Detect which cell encompasses the target text, then output its [X, Y] center coordinate. 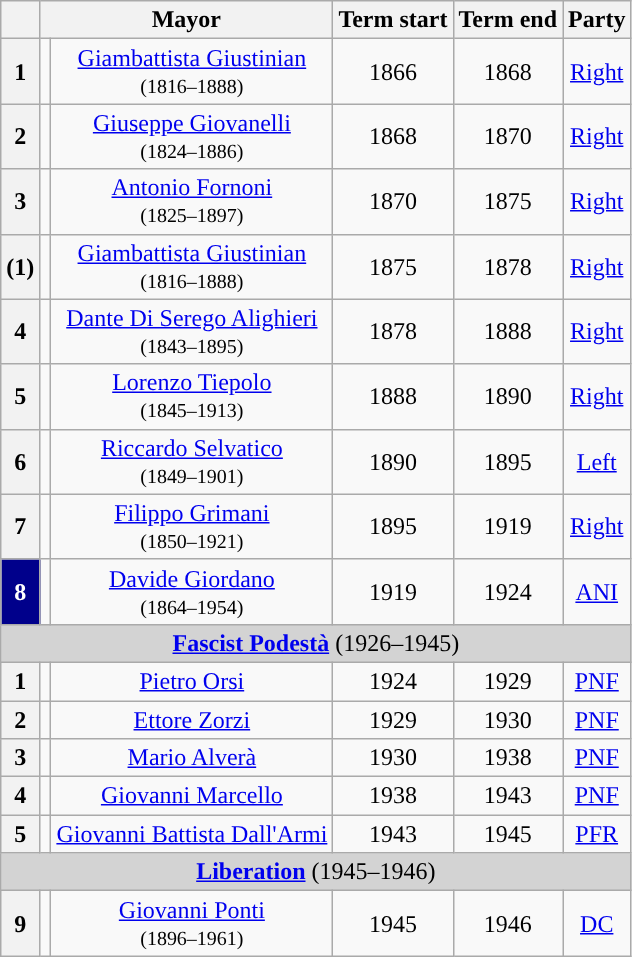
7 [20, 526]
Dante Di Serego Alighieri(1843–1895) [192, 332]
Pietro Orsi [192, 681]
Left [597, 462]
Ettore Zorzi [192, 719]
Giuseppe Giovanelli(1824–1886) [192, 136]
Giovanni Marcello [192, 796]
8 [20, 592]
Giovanni Ponti(1896–1961) [192, 924]
Lorenzo Tiepolo(1845–1913) [192, 396]
6 [20, 462]
Fascist Podestà (1926–1945) [316, 643]
Riccardo Selvatico(1849–1901) [192, 462]
PFR [597, 834]
ANI [597, 592]
Antonio Fornoni(1825–1897) [192, 202]
Liberation (1945–1946) [316, 872]
Mario Alverà [192, 758]
1946 [508, 924]
Term start [393, 20]
Giovanni Battista Dall'Armi [192, 834]
Filippo Grimani(1850–1921) [192, 526]
1866 [393, 72]
Term end [508, 20]
(1) [20, 266]
9 [20, 924]
Davide Giordano(1864–1954) [192, 592]
DC [597, 924]
Mayor [186, 20]
Party [597, 20]
